Scan for the cell matching the given text and deliver its [x, y] coordinate at center. 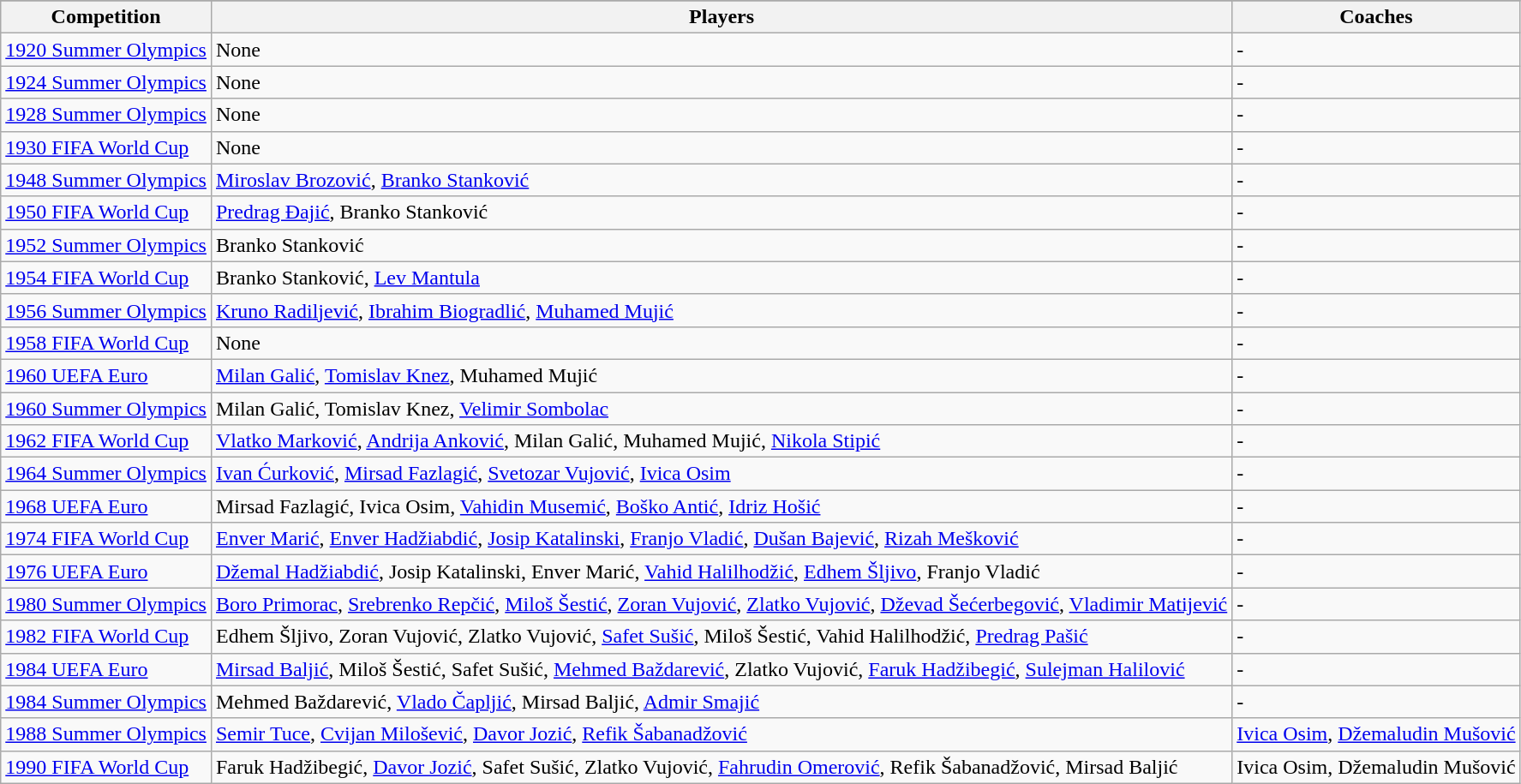
Coaches [1376, 17]
1956 Summer Olympics [106, 310]
Vlatko Marković, Andrija Anković, Milan Galić, Muhamed Mujić, Nikola Stipić [722, 441]
1952 Summer Olympics [106, 245]
Faruk Hadžibegić, Davor Jozić, Safet Sušić, Zlatko Vujović, Fahrudin Omerović, Refik Šabanadžović, Mirsad Baljić [722, 767]
Semir Tuce, Cvijan Milošević, Davor Jozić, Refik Šabanadžović [722, 734]
Milan Galić, Tomislav Knez, Muhamed Mujić [722, 375]
Competition [106, 17]
1962 FIFA World Cup [106, 441]
1964 Summer Olympics [106, 474]
Players [722, 17]
1984 UEFA Euro [106, 669]
1958 FIFA World Cup [106, 343]
Mirsad Baljić, Miloš Šestić, Safet Sušić, Mehmed Baždarević, Zlatko Vujović, Faruk Hadžibegić, Sulejman Halilović [722, 669]
1928 Summer Olympics [106, 115]
Miroslav Brozović, Branko Stanković [722, 180]
1990 FIFA World Cup [106, 767]
1980 Summer Olympics [106, 604]
Kruno Radiljević, Ibrahim Biogradlić, Muhamed Mujić [722, 310]
1960 UEFA Euro [106, 375]
1930 FIFA World Cup [106, 147]
1960 Summer Olympics [106, 409]
Enver Marić, Enver Hadžiabdić, Josip Katalinski, Franjo Vladić, Dušan Bajević, Rizah Mešković [722, 539]
Milan Galić, Tomislav Knez, Velimir Sombolac [722, 409]
Boro Primorac, Srebrenko Repčić, Miloš Šestić, Zoran Vujović, Zlatko Vujović, Dževad Šećerbegović, Vladimir Matijević [722, 604]
1954 FIFA World Cup [106, 278]
Mirsad Fazlagić, Ivica Osim, Vahidin Musemić, Boško Antić, Idriz Hošić [722, 506]
Branko Stanković, Lev Mantula [722, 278]
1924 Summer Olympics [106, 82]
1984 Summer Olympics [106, 702]
Predrag Đajić, Branko Stanković [722, 212]
Edhem Šljivo, Zoran Vujović, Zlatko Vujović, Safet Sušić, Miloš Šestić, Vahid Halilhodžić, Predrag Pašić [722, 637]
1950 FIFA World Cup [106, 212]
1982 FIFA World Cup [106, 637]
Džemal Hadžiabdić, Josip Katalinski, Enver Marić, Vahid Halilhodžić, Edhem Šljivo, Franjo Vladić [722, 572]
1976 UEFA Euro [106, 572]
1974 FIFA World Cup [106, 539]
Mehmed Baždarević, Vlado Čapljić, Mirsad Baljić, Admir Smajić [722, 702]
1948 Summer Olympics [106, 180]
1968 UEFA Euro [106, 506]
Ivan Ćurković, Mirsad Fazlagić, Svetozar Vujović, Ivica Osim [722, 474]
1920 Summer Olympics [106, 50]
Branko Stanković [722, 245]
1988 Summer Olympics [106, 734]
